Return the [x, y] coordinate for the center point of the cell that contains the specified text.  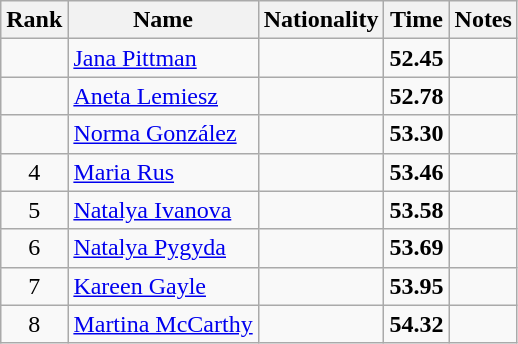
8 [34, 324]
53.46 [416, 172]
Notes [483, 20]
53.58 [416, 210]
Jana Pittman [163, 58]
53.69 [416, 248]
Norma González [163, 134]
Nationality [321, 20]
Name [163, 20]
Rank [34, 20]
54.32 [416, 324]
Time [416, 20]
Martina McCarthy [163, 324]
Maria Rus [163, 172]
53.30 [416, 134]
52.45 [416, 58]
53.95 [416, 286]
Natalya Ivanova [163, 210]
Aneta Lemiesz [163, 96]
7 [34, 286]
Natalya Pygyda [163, 248]
5 [34, 210]
4 [34, 172]
52.78 [416, 96]
Kareen Gayle [163, 286]
6 [34, 248]
